Detect which cell encompasses the target text, then output its [X, Y] center coordinate. 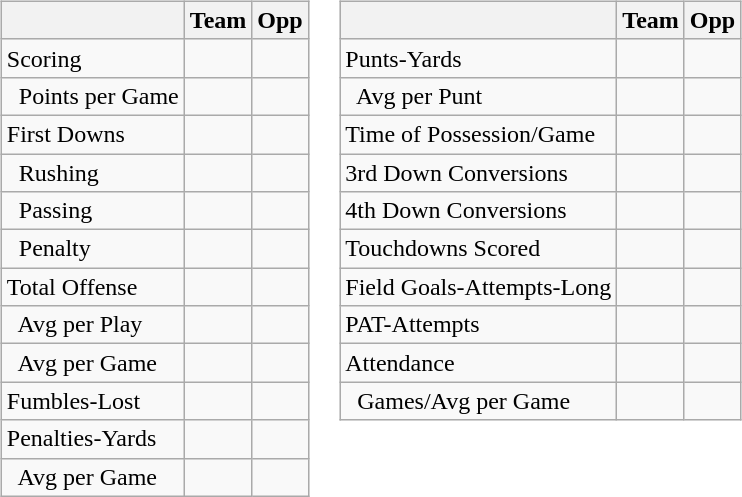
4th Down Conversions [478, 211]
Games/Avg per Game [478, 401]
Total Offense [92, 287]
Penalties-Yards [92, 439]
Punts-Yards [478, 58]
Scoring [92, 58]
Fumbles-Lost [92, 401]
Avg per Play [92, 325]
First Downs [92, 134]
Avg per Punt [478, 96]
Time of Possession/Game [478, 134]
Passing [92, 211]
PAT-Attempts [478, 325]
Penalty [92, 249]
Points per Game [92, 96]
Touchdowns Scored [478, 249]
Rushing [92, 173]
Attendance [478, 363]
Field Goals-Attempts-Long [478, 287]
3rd Down Conversions [478, 173]
